Extract the (X, Y) coordinate from the center of the cell holding the provided text.  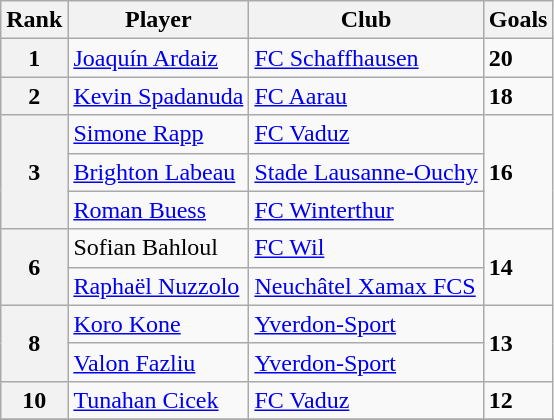
13 (518, 343)
FC Aarau (366, 96)
14 (518, 267)
20 (518, 58)
6 (34, 267)
Valon Fazliu (158, 362)
Koro Kone (158, 324)
2 (34, 96)
1 (34, 58)
Goals (518, 20)
12 (518, 400)
8 (34, 343)
Stade Lausanne-Ouchy (366, 172)
Kevin Spadanuda (158, 96)
FC Schaffhausen (366, 58)
Tunahan Cicek (158, 400)
Player (158, 20)
Sofian Bahloul (158, 248)
Joaquín Ardaiz (158, 58)
Raphaël Nuzzolo (158, 286)
FC Wil (366, 248)
Club (366, 20)
Brighton Labeau (158, 172)
16 (518, 172)
Simone Rapp (158, 134)
Roman Buess (158, 210)
10 (34, 400)
FC Winterthur (366, 210)
3 (34, 172)
Rank (34, 20)
18 (518, 96)
Neuchâtel Xamax FCS (366, 286)
